Extract the (x, y) coordinate from the center of the cell holding the provided text.  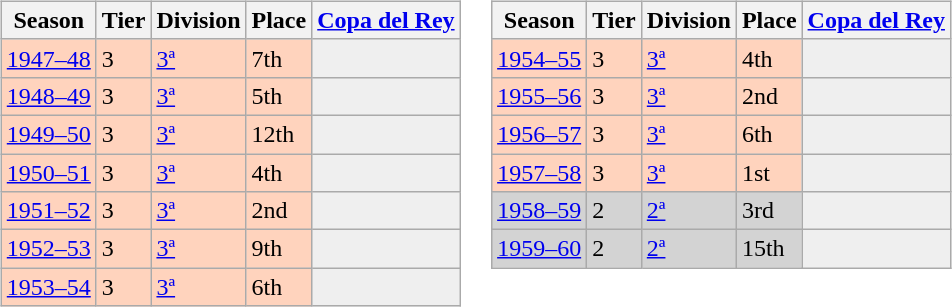
1951–52 (48, 211)
7th (279, 58)
1949–50 (48, 134)
1958–59 (540, 211)
12th (279, 134)
3rd (769, 211)
1955–56 (540, 96)
1st (769, 173)
1956–57 (540, 134)
1948–49 (48, 96)
1950–51 (48, 173)
15th (769, 249)
1957–58 (540, 173)
1952–53 (48, 249)
5th (279, 96)
1947–48 (48, 58)
9th (279, 249)
1953–54 (48, 287)
1954–55 (540, 58)
1959–60 (540, 249)
